Determine the (x, y) coordinate at the center of the cell enclosing the given text.  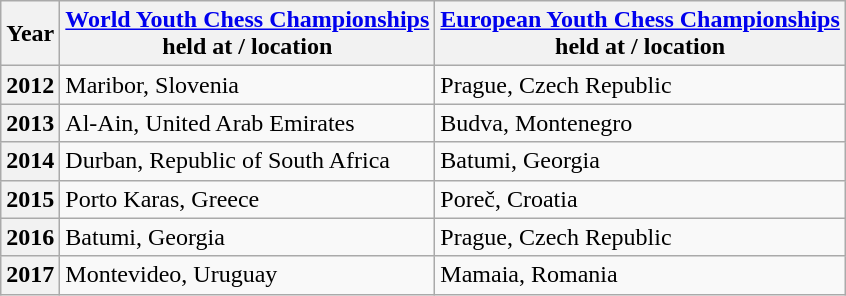
Montevideo, Uruguay (248, 275)
World Youth Chess Championshipsheld at / location (248, 34)
2017 (30, 275)
Maribor, Slovenia (248, 85)
2016 (30, 237)
2014 (30, 161)
Durban, Republic of South Africa (248, 161)
Poreč, Croatia (640, 199)
Budva, Montenegro (640, 123)
Porto Karas, Greece (248, 199)
2012 (30, 85)
2013 (30, 123)
Mamaia, Romania (640, 275)
Al-Ain, United Arab Emirates (248, 123)
2015 (30, 199)
European Youth Chess Championshipsheld at / location (640, 34)
Year (30, 34)
